For the text-containing cell, return its midpoint in (X, Y) coordinate format. 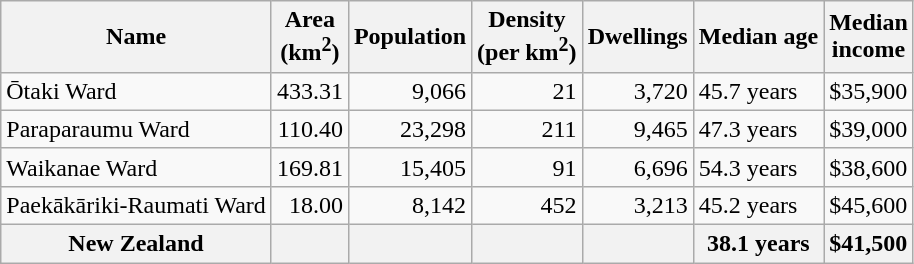
$39,000 (869, 129)
47.3 years (758, 129)
54.3 years (758, 167)
Name (136, 37)
Ōtaki Ward (136, 91)
18.00 (310, 205)
91 (528, 167)
$35,900 (869, 91)
21 (528, 91)
$45,600 (869, 205)
Dwellings (638, 37)
Medianincome (869, 37)
110.40 (310, 129)
9,066 (410, 91)
8,142 (410, 205)
Density(per km2) (528, 37)
38.1 years (758, 244)
$41,500 (869, 244)
Area(km2) (310, 37)
Paraparaumu Ward (136, 129)
433.31 (310, 91)
23,298 (410, 129)
Median age (758, 37)
3,720 (638, 91)
Paekākāriki-Raumati Ward (136, 205)
452 (528, 205)
Waikanae Ward (136, 167)
6,696 (638, 167)
9,465 (638, 129)
169.81 (310, 167)
New Zealand (136, 244)
3,213 (638, 205)
15,405 (410, 167)
Population (410, 37)
211 (528, 129)
$38,600 (869, 167)
45.7 years (758, 91)
45.2 years (758, 205)
